Return the [X, Y] coordinate for the center point of the cell that contains the specified text.  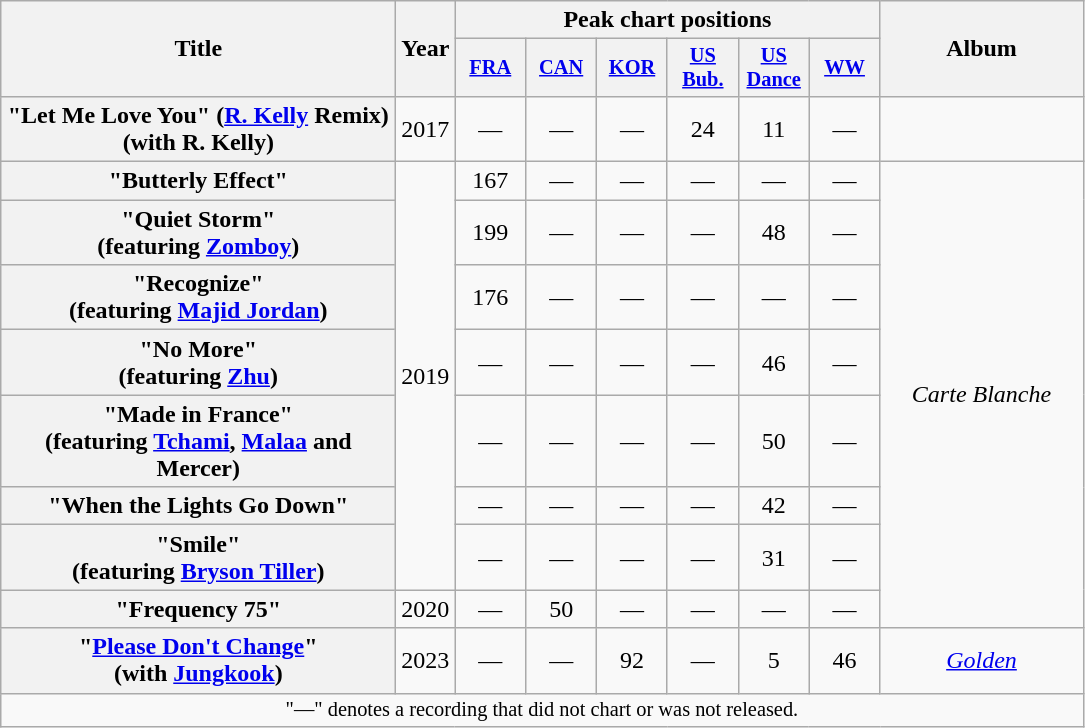
"No More"(featuring Zhu) [198, 362]
"Smile"(featuring Bryson Tiller) [198, 558]
24 [702, 128]
USDance [774, 68]
5 [774, 660]
2020 [426, 609]
"Butterly Effect" [198, 181]
"Recognize"(featuring Majid Jordan) [198, 298]
42 [774, 506]
"Quiet Storm"(featuring Zomboy) [198, 232]
Year [426, 49]
Carte Blanche [982, 395]
FRA [490, 68]
"Please Don't Change"(with Jungkook) [198, 660]
92 [632, 660]
Title [198, 49]
"Frequency 75" [198, 609]
USBub. [702, 68]
"Let Me Love You" (R. Kelly Remix)(with R. Kelly) [198, 128]
48 [774, 232]
Golden [982, 660]
Peak chart positions [668, 20]
2017 [426, 128]
"—" denotes a recording that did not chart or was not released. [542, 710]
2019 [426, 376]
31 [774, 558]
167 [490, 181]
176 [490, 298]
2023 [426, 660]
"Made in France"(featuring Tchami, Malaa and Mercer) [198, 441]
199 [490, 232]
CAN [562, 68]
KOR [632, 68]
WW [844, 68]
"When the Lights Go Down" [198, 506]
11 [774, 128]
Album [982, 49]
